Extract the [x, y] coordinate from the center of the cell holding the provided text.  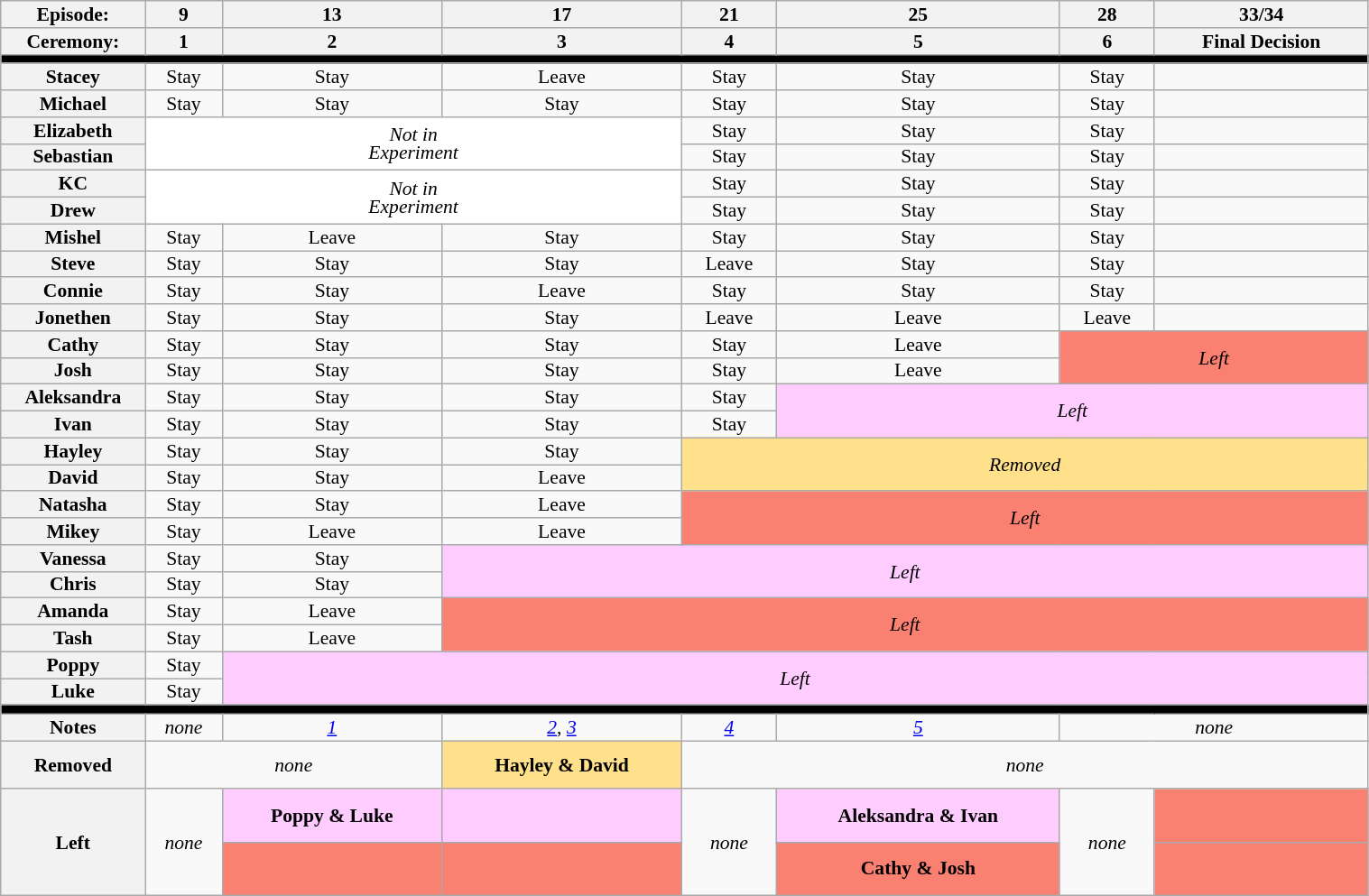
KC [73, 184]
Poppy [73, 665]
Drew [73, 211]
David [73, 478]
Ceremony: [73, 42]
Hayley & David [562, 765]
Aleksandra [73, 398]
Michael [73, 104]
Steve [73, 264]
Connie [73, 291]
Luke [73, 692]
Mikey [73, 531]
Ivan [73, 425]
Mishel [73, 237]
33/34 [1262, 14]
Chris [73, 585]
Tash [73, 639]
13 [332, 14]
Natasha [73, 505]
Episode: [73, 14]
2 [332, 42]
Aleksandra & Ivan [918, 816]
Hayley [73, 451]
Jonethen [73, 318]
Stacey [73, 78]
Amanda [73, 612]
9 [184, 14]
6 [1106, 42]
Cathy & Josh [918, 870]
Notes [73, 728]
17 [562, 14]
Josh [73, 371]
Sebastian [73, 157]
Elizabeth [73, 131]
2, 3 [562, 728]
Cathy [73, 345]
Vanessa [73, 559]
21 [729, 14]
Final Decision [1262, 42]
3 [562, 42]
25 [918, 14]
Poppy & Luke [332, 816]
28 [1106, 14]
